Detect which cell encompasses the target text, then output its (x, y) center coordinate. 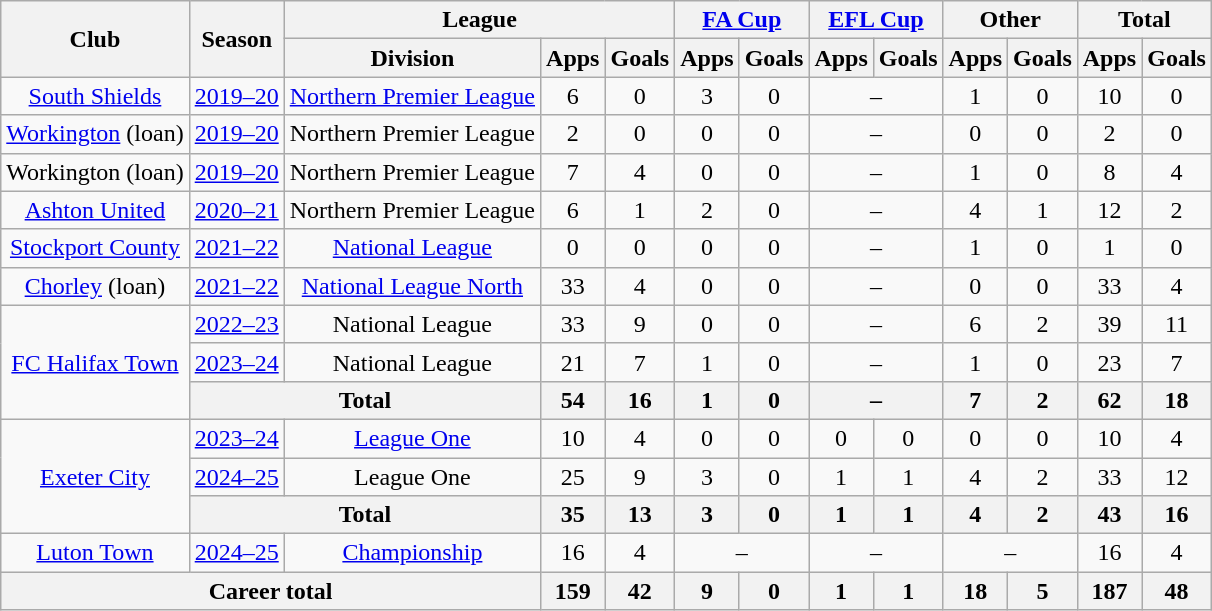
2020–21 (236, 210)
23 (1109, 362)
Division (412, 58)
Exeter City (95, 476)
35 (573, 515)
EFL Cup (876, 20)
48 (1177, 591)
2022–23 (236, 324)
FC Halifax Town (95, 362)
159 (573, 591)
43 (1109, 515)
5 (1043, 591)
42 (640, 591)
Chorley (loan) (95, 286)
187 (1109, 591)
Luton Town (95, 553)
Other (1010, 20)
Season (236, 39)
Career total (271, 591)
Stockport County (95, 248)
25 (573, 477)
National League North (412, 286)
54 (573, 400)
Championship (412, 553)
13 (640, 515)
League (479, 20)
Ashton United (95, 210)
39 (1109, 324)
8 (1109, 172)
21 (573, 362)
11 (1177, 324)
62 (1109, 400)
Club (95, 39)
FA Cup (742, 20)
South Shields (95, 96)
